Scan for the cell matching the given text and deliver its (x, y) coordinate at center. 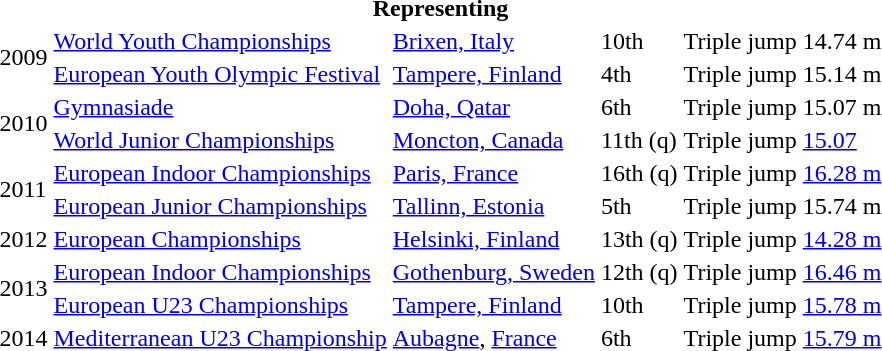
Brixen, Italy (494, 41)
16th (q) (639, 173)
European Championships (220, 239)
5th (639, 206)
Moncton, Canada (494, 140)
Gymnasiade (220, 107)
13th (q) (639, 239)
4th (639, 74)
12th (q) (639, 272)
11th (q) (639, 140)
Tallinn, Estonia (494, 206)
6th (639, 107)
Gothenburg, Sweden (494, 272)
European U23 Championships (220, 305)
European Junior Championships (220, 206)
World Youth Championships (220, 41)
European Youth Olympic Festival (220, 74)
Doha, Qatar (494, 107)
World Junior Championships (220, 140)
Helsinki, Finland (494, 239)
Paris, France (494, 173)
